Capture the cell that displays the provided text and extract its [X, Y] central coordinate. 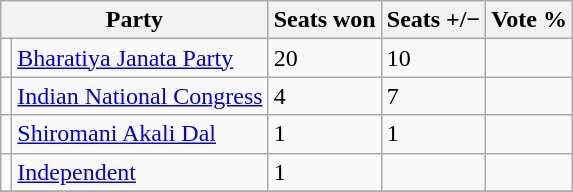
Seats won [324, 20]
Independent [140, 172]
Bharatiya Janata Party [140, 58]
7 [433, 96]
Shiromani Akali Dal [140, 134]
4 [324, 96]
Seats +/− [433, 20]
20 [324, 58]
10 [433, 58]
Vote % [530, 20]
Party [134, 20]
Indian National Congress [140, 96]
